Output the [x, y] coordinate of the center of the cell containing the given text.  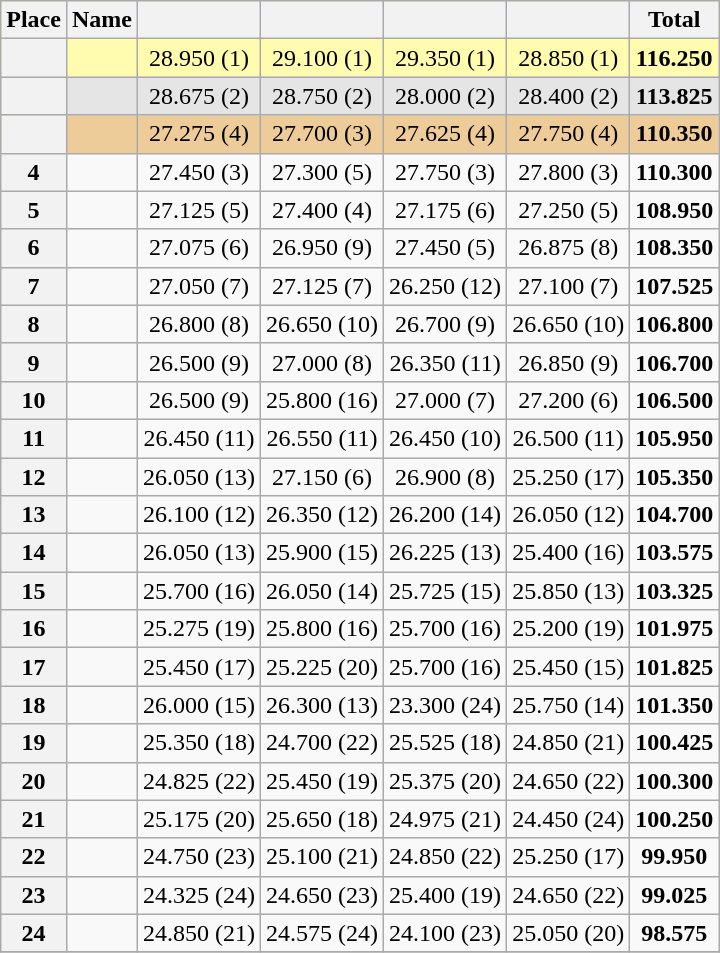
27.300 (5) [322, 172]
99.950 [674, 857]
25.525 (18) [446, 743]
25.200 (19) [568, 629]
104.700 [674, 515]
27.125 (7) [322, 286]
27.400 (4) [322, 210]
21 [34, 819]
24.575 (24) [322, 933]
25.225 (20) [322, 667]
25.375 (20) [446, 781]
27.275 (4) [198, 134]
107.525 [674, 286]
101.975 [674, 629]
10 [34, 400]
27.250 (5) [568, 210]
7 [34, 286]
28.750 (2) [322, 96]
101.825 [674, 667]
27.075 (6) [198, 248]
28.400 (2) [568, 96]
24.325 (24) [198, 895]
4 [34, 172]
103.575 [674, 553]
19 [34, 743]
8 [34, 324]
27.050 (7) [198, 286]
22 [34, 857]
25.350 (18) [198, 743]
100.425 [674, 743]
25.050 (20) [568, 933]
99.025 [674, 895]
108.350 [674, 248]
25.100 (21) [322, 857]
26.875 (8) [568, 248]
17 [34, 667]
26.225 (13) [446, 553]
25.450 (19) [322, 781]
24.700 (22) [322, 743]
6 [34, 248]
26.450 (11) [198, 438]
27.700 (3) [322, 134]
20 [34, 781]
98.575 [674, 933]
11 [34, 438]
106.700 [674, 362]
15 [34, 591]
27.800 (3) [568, 172]
Total [674, 20]
116.250 [674, 58]
16 [34, 629]
27.750 (4) [568, 134]
25.450 (15) [568, 667]
110.300 [674, 172]
27.450 (3) [198, 172]
105.950 [674, 438]
5 [34, 210]
29.100 (1) [322, 58]
27.450 (5) [446, 248]
24.975 (21) [446, 819]
26.100 (12) [198, 515]
27.625 (4) [446, 134]
27.100 (7) [568, 286]
101.350 [674, 705]
29.350 (1) [446, 58]
26.850 (9) [568, 362]
25.450 (17) [198, 667]
25.725 (15) [446, 591]
27.175 (6) [446, 210]
23 [34, 895]
26.900 (8) [446, 477]
28.950 (1) [198, 58]
23.300 (24) [446, 705]
106.800 [674, 324]
25.175 (20) [198, 819]
26.800 (8) [198, 324]
26.500 (11) [568, 438]
25.400 (16) [568, 553]
25.850 (13) [568, 591]
28.850 (1) [568, 58]
27.750 (3) [446, 172]
26.350 (12) [322, 515]
26.050 (14) [322, 591]
24 [34, 933]
9 [34, 362]
26.350 (11) [446, 362]
25.650 (18) [322, 819]
24.450 (24) [568, 819]
106.500 [674, 400]
13 [34, 515]
113.825 [674, 96]
24.100 (23) [446, 933]
12 [34, 477]
103.325 [674, 591]
27.000 (7) [446, 400]
110.350 [674, 134]
26.200 (14) [446, 515]
26.000 (15) [198, 705]
25.750 (14) [568, 705]
27.000 (8) [322, 362]
25.400 (19) [446, 895]
27.150 (6) [322, 477]
28.675 (2) [198, 96]
Name [102, 20]
27.125 (5) [198, 210]
26.450 (10) [446, 438]
100.250 [674, 819]
25.275 (19) [198, 629]
26.250 (12) [446, 286]
26.700 (9) [446, 324]
26.950 (9) [322, 248]
26.550 (11) [322, 438]
25.900 (15) [322, 553]
26.050 (12) [568, 515]
28.000 (2) [446, 96]
24.850 (22) [446, 857]
105.350 [674, 477]
24.825 (22) [198, 781]
100.300 [674, 781]
18 [34, 705]
14 [34, 553]
24.650 (23) [322, 895]
26.300 (13) [322, 705]
27.200 (6) [568, 400]
Place [34, 20]
24.750 (23) [198, 857]
108.950 [674, 210]
